Provide the [x, y] coordinate of the cell's center where the given text is located.  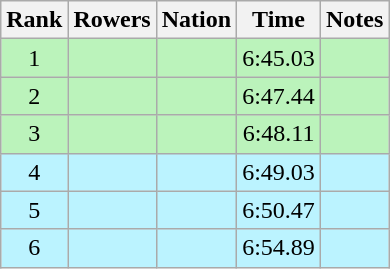
6:49.03 [279, 172]
1 [34, 58]
5 [34, 210]
Notes [354, 20]
2 [34, 96]
Time [279, 20]
6:48.11 [279, 134]
6:47.44 [279, 96]
Rowers [112, 20]
3 [34, 134]
6 [34, 248]
Nation [196, 20]
6:50.47 [279, 210]
Rank [34, 20]
4 [34, 172]
6:45.03 [279, 58]
6:54.89 [279, 248]
